Determine the [X, Y] coordinate at the center of the cell enclosing the given text.  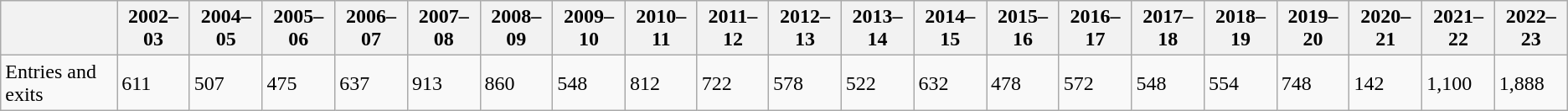
2012–13 [806, 29]
2008–09 [516, 29]
632 [950, 82]
578 [806, 82]
142 [1385, 82]
2010–11 [661, 29]
913 [444, 82]
2006–07 [372, 29]
2017–18 [1168, 29]
722 [732, 82]
2005–06 [298, 29]
2011–12 [732, 29]
478 [1024, 82]
2013–14 [878, 29]
637 [372, 82]
2004–05 [226, 29]
2022–23 [1531, 29]
572 [1096, 82]
2018–19 [1241, 29]
812 [661, 82]
2016–17 [1096, 29]
2002–03 [154, 29]
748 [1313, 82]
2015–16 [1024, 29]
1,100 [1459, 82]
2009–10 [590, 29]
611 [154, 82]
2019–20 [1313, 29]
507 [226, 82]
Entries and exits [59, 82]
1,888 [1531, 82]
522 [878, 82]
860 [516, 82]
2014–15 [950, 29]
2007–08 [444, 29]
475 [298, 82]
554 [1241, 82]
2021–22 [1459, 29]
2020–21 [1385, 29]
